Output the [X, Y] coordinate of the center of the cell containing the given text.  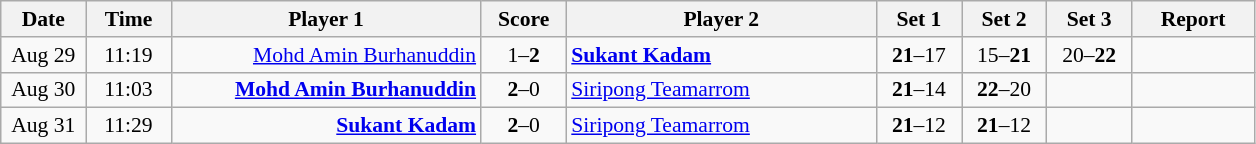
Set 3 [1090, 19]
15–21 [1004, 55]
Aug 29 [44, 55]
Set 1 [918, 19]
Date [44, 19]
Set 2 [1004, 19]
Player 2 [721, 19]
11:19 [128, 55]
Player 1 [326, 19]
Time [128, 19]
11:03 [128, 90]
21–17 [918, 55]
Score [524, 19]
11:29 [128, 126]
Aug 31 [44, 126]
21–14 [918, 90]
Report [1194, 19]
20–22 [1090, 55]
1–2 [524, 55]
22–20 [1004, 90]
Aug 30 [44, 90]
